Output the (x, y) coordinate of the center of the cell containing the given text.  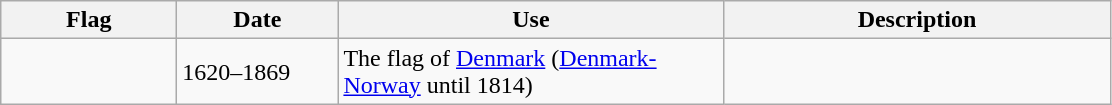
Use (531, 20)
The flag of Denmark (Denmark-Norway until 1814) (531, 72)
Description (917, 20)
Flag (89, 20)
Date (258, 20)
1620–1869 (258, 72)
